Find where the given text appears and provide that cell's center as (X, Y) coordinate. 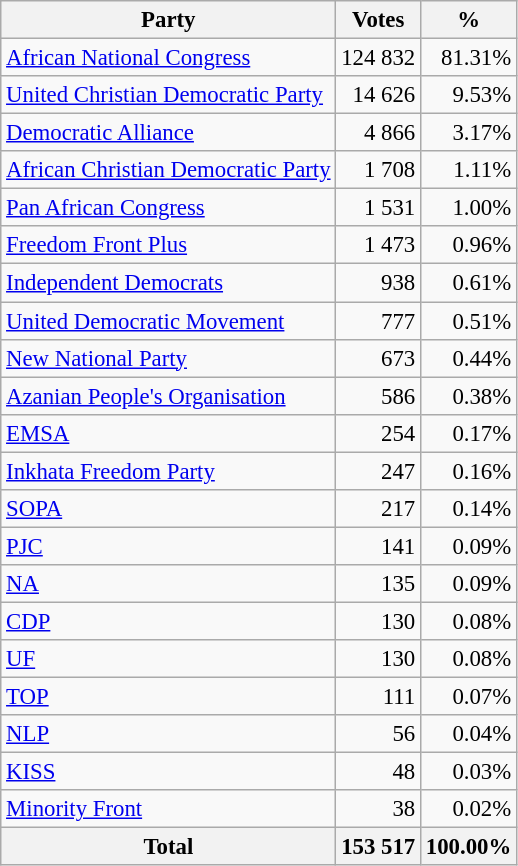
81.31% (469, 58)
0.44% (469, 358)
56 (378, 734)
0.02% (469, 809)
135 (378, 584)
1.00% (469, 208)
TOP (168, 697)
KISS (168, 772)
Freedom Front Plus (168, 245)
PJC (168, 546)
Minority Front (168, 809)
SOPA (168, 509)
141 (378, 546)
3.17% (469, 133)
4 866 (378, 133)
0.96% (469, 245)
NA (168, 584)
Total (168, 847)
673 (378, 358)
Pan African Congress (168, 208)
38 (378, 809)
217 (378, 509)
Votes (378, 20)
% (469, 20)
New National Party (168, 358)
0.04% (469, 734)
14 626 (378, 95)
1.11% (469, 170)
586 (378, 396)
777 (378, 321)
0.17% (469, 433)
0.38% (469, 396)
254 (378, 433)
United Democratic Movement (168, 321)
0.07% (469, 697)
938 (378, 283)
EMSA (168, 433)
124 832 (378, 58)
0.61% (469, 283)
Party (168, 20)
48 (378, 772)
9.53% (469, 95)
NLP (168, 734)
Inkhata Freedom Party (168, 471)
0.51% (469, 321)
UF (168, 659)
111 (378, 697)
CDP (168, 621)
Independent Democrats (168, 283)
247 (378, 471)
United Christian Democratic Party (168, 95)
African Christian Democratic Party (168, 170)
0.16% (469, 471)
African National Congress (168, 58)
1 531 (378, 208)
153 517 (378, 847)
Azanian People's Organisation (168, 396)
1 473 (378, 245)
1 708 (378, 170)
0.03% (469, 772)
Democratic Alliance (168, 133)
0.14% (469, 509)
100.00% (469, 847)
